Return [X, Y] of the center of cell containing provided text 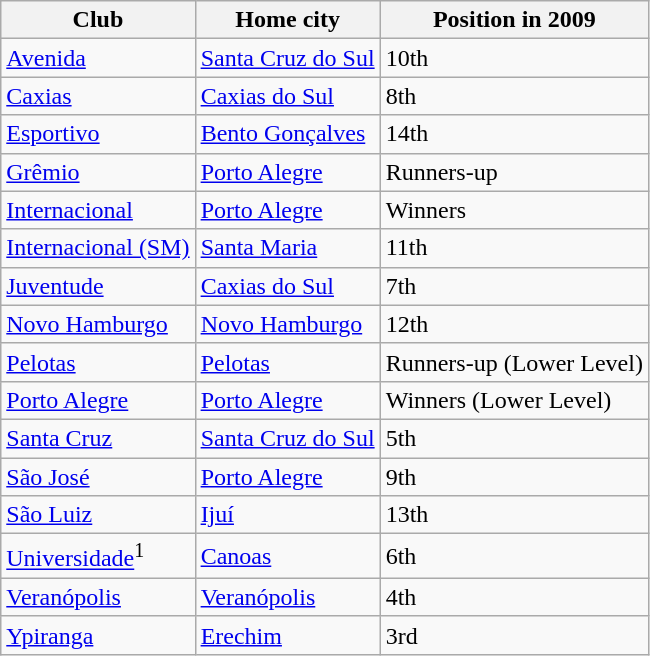
10th [514, 58]
4th [514, 597]
Universidade1 [98, 556]
11th [514, 248]
Position in 2009 [514, 20]
13th [514, 515]
5th [514, 438]
Bento Gonçalves [288, 134]
Santa Cruz [98, 438]
Ypiranga [98, 635]
Club [98, 20]
Runners-up (Lower Level) [514, 362]
Avenida [98, 58]
Home city [288, 20]
Internacional [98, 210]
São José [98, 477]
Esportivo [98, 134]
Ijuí [288, 515]
Juventude [98, 286]
8th [514, 96]
Canoas [288, 556]
6th [514, 556]
Runners-up [514, 172]
Winners [514, 210]
Erechim [288, 635]
Winners (Lower Level) [514, 400]
3rd [514, 635]
9th [514, 477]
14th [514, 134]
Caxias [98, 96]
12th [514, 324]
Grêmio [98, 172]
Santa Maria [288, 248]
7th [514, 286]
Internacional (SM) [98, 248]
São Luiz [98, 515]
